Provide the [X, Y] coordinate of the cell's center where the given text is located.  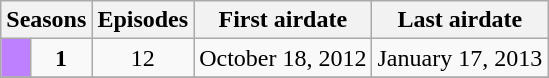
Episodes [143, 20]
1 [61, 58]
Last airdate [460, 20]
12 [143, 58]
Seasons [46, 20]
January 17, 2013 [460, 58]
October 18, 2012 [283, 58]
First airdate [283, 20]
